Identify which cell holds the provided text, then report its (x, y) central coordinate. 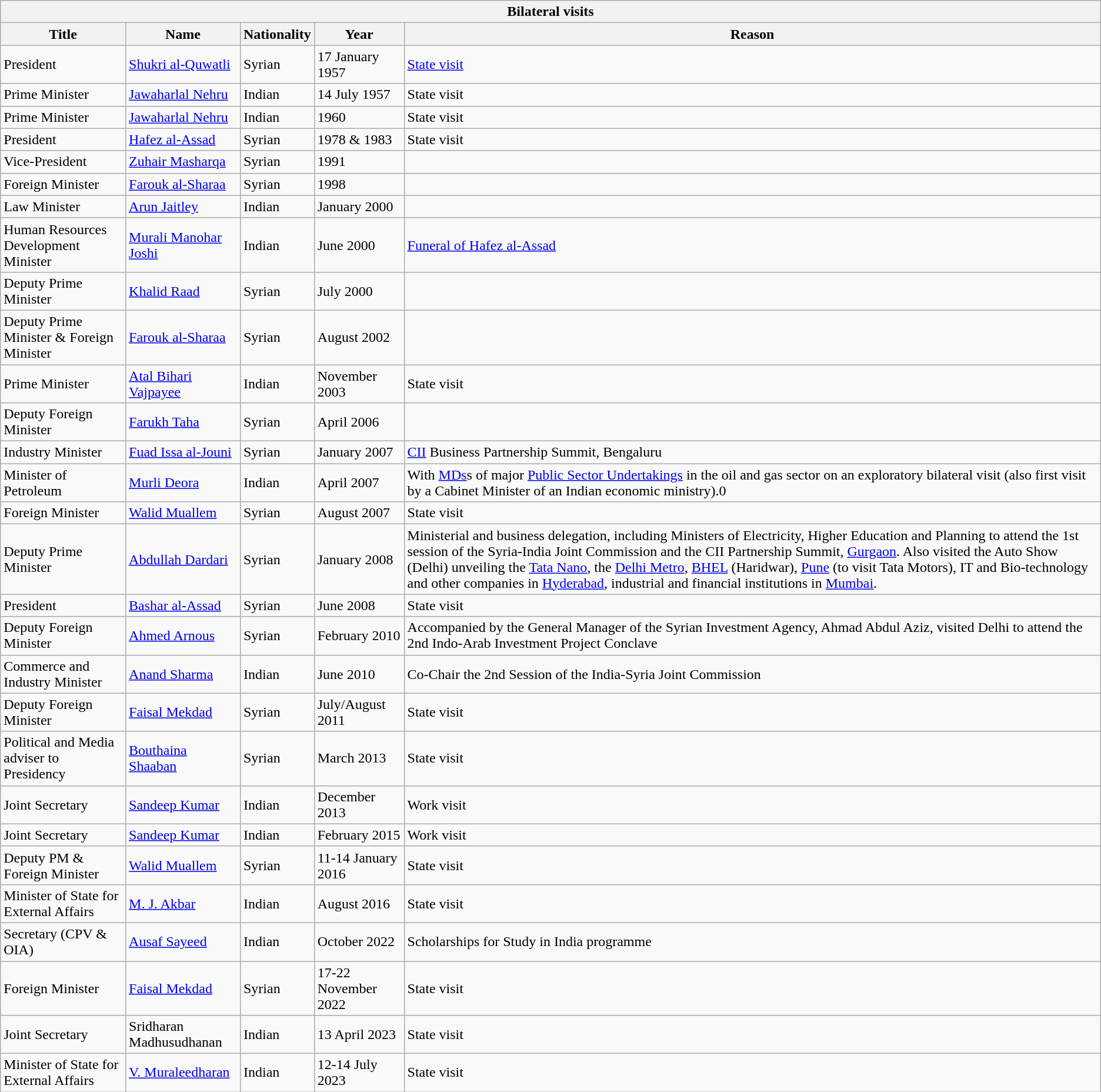
Shukri al-Quwatli (183, 65)
Farukh Taha (183, 422)
Deputy PM & Foreign Minister (64, 865)
1960 (359, 117)
Hafez al-Assad (183, 139)
February 2015 (359, 835)
CII Business Partnership Summit, Bengaluru (752, 452)
Secretary (CPV & OIA) (64, 941)
Reason (752, 34)
Anand Sharma (183, 674)
Industry Minister (64, 452)
October 2022 (359, 941)
Bashar al-Assad (183, 605)
Sridharan Madhusudhanan (183, 1034)
12-14 July 2023 (359, 1073)
Name (183, 34)
June 2008 (359, 605)
1991 (359, 162)
August 2016 (359, 904)
Political and Media adviser to Presidency (64, 758)
Arun Jaitley (183, 207)
17 January 1957 (359, 65)
April 2007 (359, 482)
January 2007 (359, 452)
V. Muraleedharan (183, 1073)
Minister of Petroleum (64, 482)
March 2013 (359, 758)
17-22 November 2022 (359, 988)
Nationality (277, 34)
Bouthaina Shaaban (183, 758)
April 2006 (359, 422)
M. J. Akbar (183, 904)
December 2013 (359, 805)
Bilateral visits (550, 12)
June 2000 (359, 245)
Vice-President (64, 162)
Murali Manohar Joshi (183, 245)
11-14 January 2016 (359, 865)
Atal Bihari Vajpayee (183, 384)
Co-Chair the 2nd Session of the India-Syria Joint Commission (752, 674)
August 2002 (359, 337)
January 2008 (359, 559)
November 2003 (359, 384)
Deputy Prime Minister & Foreign Minister (64, 337)
Scholarships for Study in India programme (752, 941)
Abdullah Dardari (183, 559)
Law Minister (64, 207)
Ahmed Arnous (183, 635)
June 2010 (359, 674)
Khalid Raad (183, 291)
Commerce and Industry Minister (64, 674)
14 July 1957 (359, 95)
July/August 2011 (359, 712)
February 2010 (359, 635)
January 2000 (359, 207)
1978 & 1983 (359, 139)
Title (64, 34)
Human Resources Development Minister (64, 245)
Fuad Issa al-Jouni (183, 452)
July 2000 (359, 291)
August 2007 (359, 513)
13 April 2023 (359, 1034)
Funeral of Hafez al-Assad (752, 245)
Murli Deora (183, 482)
Year (359, 34)
Ausaf Sayeed (183, 941)
1998 (359, 184)
Zuhair Masharqa (183, 162)
